Scan for the cell matching the given text and deliver its [X, Y] coordinate at center. 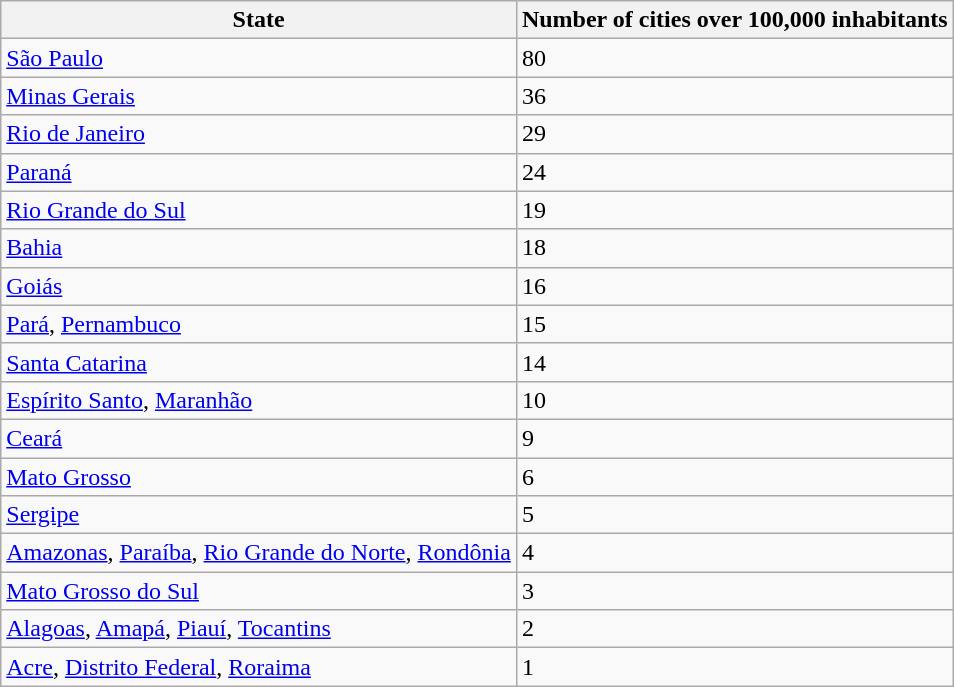
19 [734, 210]
Number of cities over 100,000 inhabitants [734, 20]
80 [734, 58]
6 [734, 477]
2 [734, 629]
State [259, 20]
10 [734, 400]
Rio de Janeiro [259, 134]
Sergipe [259, 515]
Ceará [259, 438]
3 [734, 591]
Rio Grande do Sul [259, 210]
1 [734, 667]
Espírito Santo, Maranhão [259, 400]
Goiás [259, 286]
Minas Gerais [259, 96]
Pará, Pernambuco [259, 324]
14 [734, 362]
29 [734, 134]
Acre, Distrito Federal, Roraima [259, 667]
9 [734, 438]
Amazonas, Paraíba, Rio Grande do Norte, Rondônia [259, 553]
24 [734, 172]
Mato Grosso do Sul [259, 591]
São Paulo [259, 58]
5 [734, 515]
18 [734, 248]
Paraná [259, 172]
4 [734, 553]
Bahia [259, 248]
Alagoas, Amapá, Piauí, Tocantins [259, 629]
Santa Catarina [259, 362]
16 [734, 286]
36 [734, 96]
15 [734, 324]
Mato Grosso [259, 477]
